From the cell containing the given text, extract its center point as [x, y] coordinate. 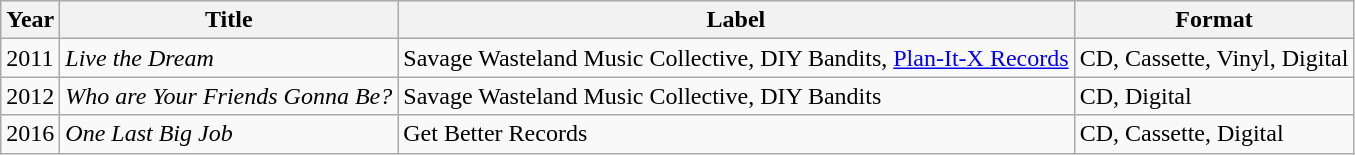
2011 [30, 58]
Year [30, 20]
2016 [30, 134]
CD, Cassette, Vinyl, Digital [1214, 58]
Format [1214, 20]
Who are Your Friends Gonna Be? [229, 96]
Savage Wasteland Music Collective, DIY Bandits [736, 96]
Savage Wasteland Music Collective, DIY Bandits, Plan-It-X Records [736, 58]
Label [736, 20]
Title [229, 20]
2012 [30, 96]
CD, Cassette, Digital [1214, 134]
Get Better Records [736, 134]
Live the Dream [229, 58]
One Last Big Job [229, 134]
CD, Digital [1214, 96]
